Determine the [X, Y] coordinate at the center of the cell enclosing the given text.  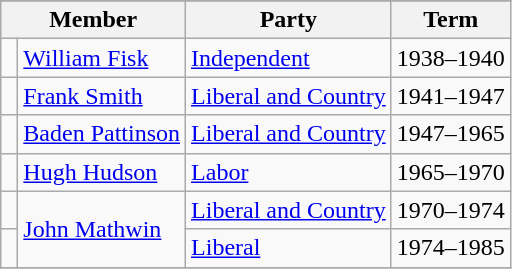
Member [94, 20]
1970–1974 [450, 210]
1947–1965 [450, 134]
1974–1985 [450, 248]
Labor [289, 172]
John Mathwin [102, 229]
Hugh Hudson [102, 172]
Term [450, 20]
Party [289, 20]
1965–1970 [450, 172]
William Fisk [102, 58]
1941–1947 [450, 96]
Independent [289, 58]
1938–1940 [450, 58]
Frank Smith [102, 96]
Baden Pattinson [102, 134]
Liberal [289, 248]
